Output the (x, y) coordinate of the center of the cell containing the given text.  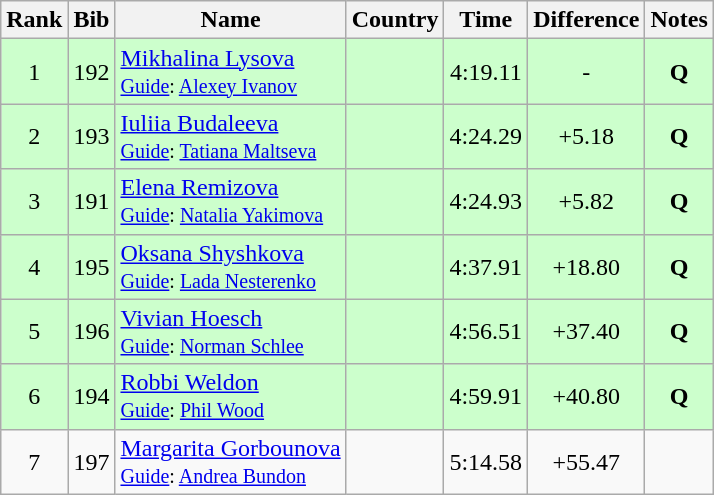
4 (34, 266)
194 (92, 396)
191 (92, 202)
193 (92, 136)
+5.82 (586, 202)
Robbi WeldonGuide: Phil Wood (230, 396)
5 (34, 332)
4:37.91 (486, 266)
6 (34, 396)
- (586, 72)
Vivian HoeschGuide: Norman Schlee (230, 332)
7 (34, 462)
192 (92, 72)
+18.80 (586, 266)
4:24.29 (486, 136)
4:59.91 (486, 396)
Difference (586, 20)
1 (34, 72)
Name (230, 20)
Country (395, 20)
4:24.93 (486, 202)
196 (92, 332)
5:14.58 (486, 462)
2 (34, 136)
Rank (34, 20)
+37.40 (586, 332)
Margarita GorbounovaGuide: Andrea Bundon (230, 462)
Bib (92, 20)
+5.18 (586, 136)
3 (34, 202)
Mikhalina LysovaGuide: Alexey Ivanov (230, 72)
197 (92, 462)
4:56.51 (486, 332)
Notes (679, 20)
+40.80 (586, 396)
195 (92, 266)
Elena RemizovaGuide: Natalia Yakimova (230, 202)
Time (486, 20)
+55.47 (586, 462)
Iuliia BudaleevaGuide: Tatiana Maltseva (230, 136)
Oksana ShyshkovaGuide: Lada Nesterenko (230, 266)
4:19.11 (486, 72)
